For the text-containing cell, return its midpoint in (X, Y) coordinate format. 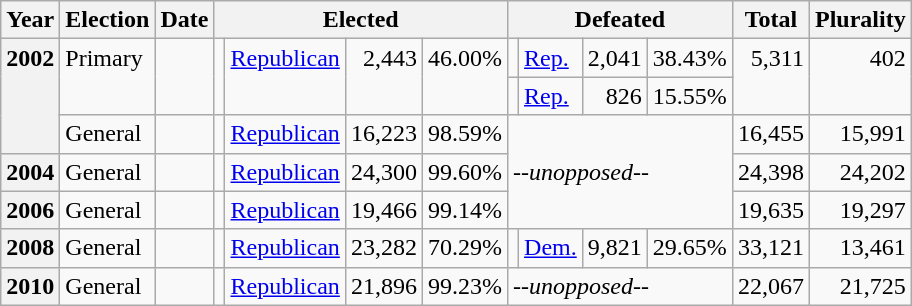
16,223 (384, 134)
Plurality (860, 20)
15.55% (690, 96)
Dem. (551, 248)
Primary (108, 77)
Total (770, 20)
98.59% (464, 134)
2010 (30, 286)
16,455 (770, 134)
19,635 (770, 210)
70.29% (464, 248)
2002 (30, 96)
24,202 (860, 172)
46.00% (464, 77)
402 (860, 77)
38.43% (690, 58)
9,821 (614, 248)
33,121 (770, 248)
99.14% (464, 210)
24,300 (384, 172)
826 (614, 96)
Defeated (620, 20)
19,466 (384, 210)
23,282 (384, 248)
2006 (30, 210)
Date (184, 20)
21,725 (860, 286)
99.60% (464, 172)
99.23% (464, 286)
2,443 (384, 77)
Year (30, 20)
13,461 (860, 248)
2008 (30, 248)
Election (108, 20)
5,311 (770, 77)
2004 (30, 172)
29.65% (690, 248)
Elected (361, 20)
19,297 (860, 210)
2,041 (614, 58)
15,991 (860, 134)
21,896 (384, 286)
22,067 (770, 286)
24,398 (770, 172)
